Scan for the cell matching the given text and deliver its [x, y] coordinate at center. 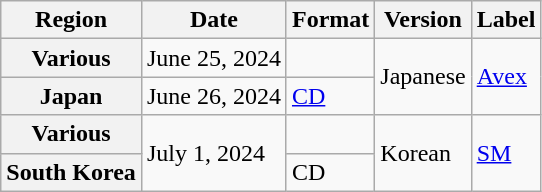
Region [72, 20]
Korean [423, 153]
SM [506, 153]
June 25, 2024 [214, 58]
Date [214, 20]
July 1, 2024 [214, 153]
June 26, 2024 [214, 96]
Japan [72, 96]
Label [506, 20]
South Korea [72, 172]
Japanese [423, 77]
Avex [506, 77]
Version [423, 20]
Format [330, 20]
